Return (X, Y) of the center of cell containing provided text 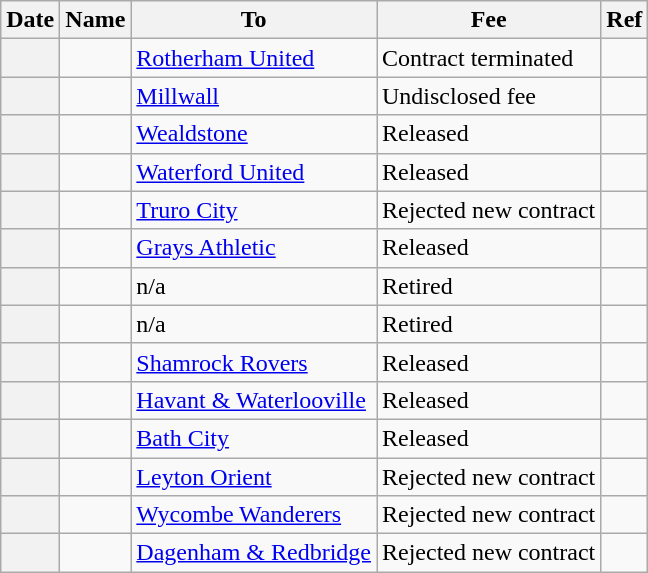
Leyton Orient (254, 477)
To (254, 20)
Millwall (254, 96)
Rotherham United (254, 58)
Fee (488, 20)
Wycombe Wanderers (254, 515)
Wealdstone (254, 134)
Name (96, 20)
Havant & Waterlooville (254, 400)
Ref (624, 20)
Undisclosed fee (488, 96)
Shamrock Rovers (254, 362)
Waterford United (254, 172)
Dagenham & Redbridge (254, 553)
Date (30, 20)
Bath City (254, 438)
Contract terminated (488, 58)
Grays Athletic (254, 248)
Truro City (254, 210)
